Provide the (x, y) coordinate of the cell's center where the given text is located.  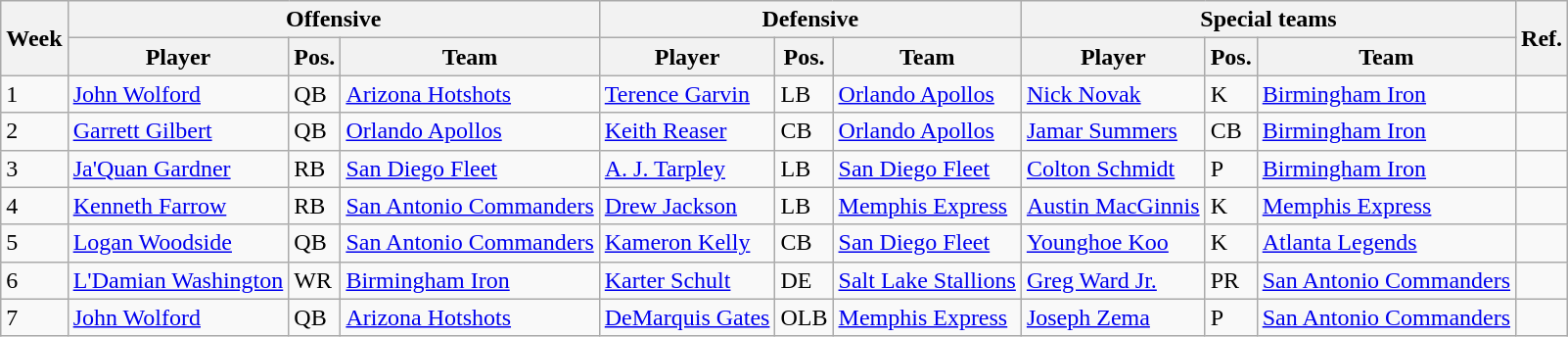
Garrett Gilbert (178, 131)
5 (34, 243)
DeMarquis Gates (687, 317)
3 (34, 168)
Jamar Summers (1113, 131)
Salt Lake Stallions (927, 280)
A. J. Tarpley (687, 168)
2 (34, 131)
Austin MacGinnis (1113, 206)
Greg Ward Jr. (1113, 280)
Keith Reaser (687, 131)
Special teams (1268, 20)
Offensive (333, 20)
Younghoe Koo (1113, 243)
OLB (805, 317)
Kenneth Farrow (178, 206)
7 (34, 317)
Joseph Zema (1113, 317)
DE (805, 280)
Karter Schult (687, 280)
4 (34, 206)
L'Damian Washington (178, 280)
Atlanta Legends (1386, 243)
Logan Woodside (178, 243)
WR (315, 280)
Terence Garvin (687, 94)
Ref. (1543, 38)
6 (34, 280)
Nick Novak (1113, 94)
Colton Schmidt (1113, 168)
Ja'Quan Gardner (178, 168)
Drew Jackson (687, 206)
Kameron Kelly (687, 243)
Defensive (810, 20)
Week (34, 38)
1 (34, 94)
PR (1231, 280)
